Output the [X, Y] coordinate of the center of the cell containing the given text.  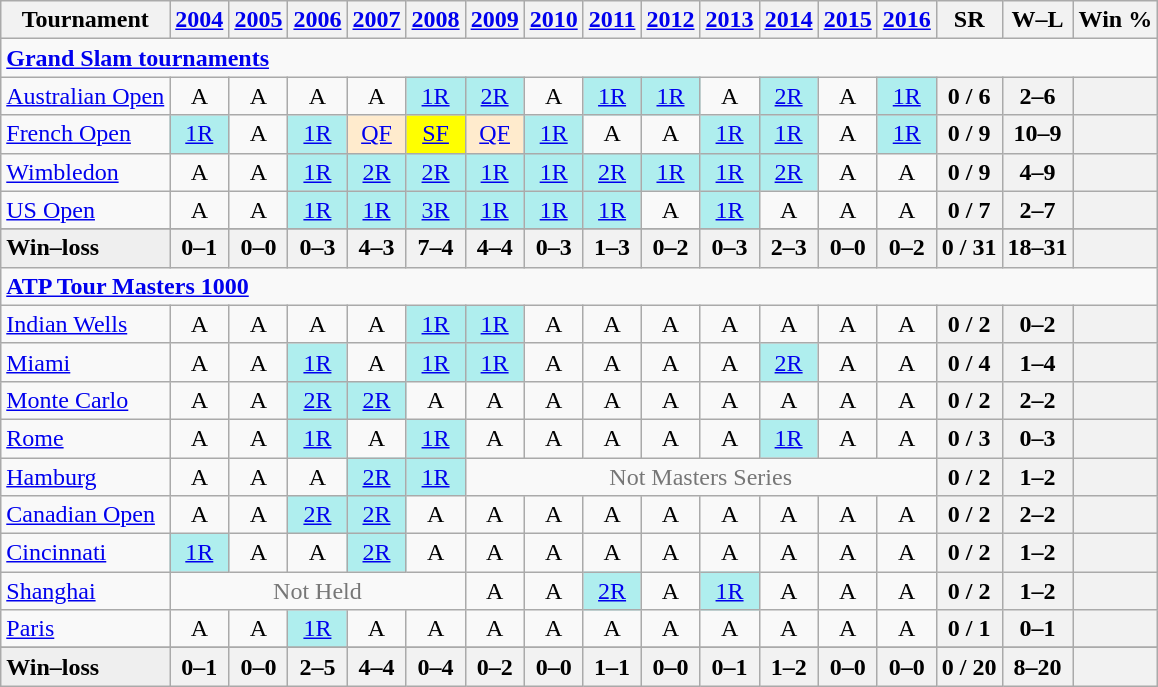
Cincinnati [86, 553]
4–3 [376, 248]
0 / 20 [969, 667]
W–L [1038, 20]
2013 [730, 20]
0 / 3 [969, 438]
2011 [612, 20]
1–1 [612, 667]
French Open [86, 134]
2–7 [1038, 210]
0 / 4 [969, 362]
2–5 [318, 667]
US Open [86, 210]
SF [436, 134]
0 / 7 [969, 210]
1–4 [1038, 362]
2004 [200, 20]
0–4 [436, 667]
2005 [258, 20]
2009 [494, 20]
Hamburg [86, 477]
7–4 [436, 248]
Monte Carlo [86, 400]
0 / 6 [969, 96]
18–31 [1038, 248]
4–9 [1038, 172]
Paris [86, 629]
Miami [86, 362]
0 / 1 [969, 629]
Australian Open [86, 96]
Not Held [318, 591]
8–20 [1038, 667]
Canadian Open [86, 515]
2–6 [1038, 96]
2016 [906, 20]
Not Masters Series [700, 477]
Indian Wells [86, 324]
2006 [318, 20]
SR [969, 20]
2010 [554, 20]
10–9 [1038, 134]
2012 [670, 20]
Tournament [86, 20]
2008 [436, 20]
2007 [376, 20]
1–3 [612, 248]
Grand Slam tournaments [580, 58]
2–3 [788, 248]
Win % [1116, 20]
3R [436, 210]
ATP Tour Masters 1000 [580, 286]
Rome [86, 438]
2014 [788, 20]
Shanghai [86, 591]
2015 [848, 20]
Wimbledon [86, 172]
0 / 31 [969, 248]
